Scan for the cell matching the given text and deliver its [x, y] coordinate at center. 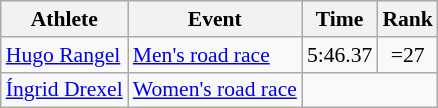
Women's road race [215, 90]
Event [215, 19]
Time [340, 19]
Íngrid Drexel [64, 90]
5:46.37 [340, 55]
Rank [408, 19]
=27 [408, 55]
Hugo Rangel [64, 55]
Athlete [64, 19]
Men's road race [215, 55]
